Determine the [X, Y] coordinate at the center of the cell enclosing the given text.  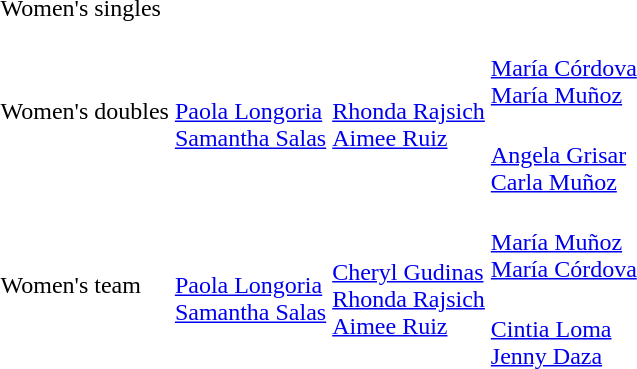
Paola LongoriaSamantha Salas [250, 112]
Rhonda RajsichAimee Ruiz [409, 112]
